From the cell containing the given text, extract its center point as [x, y] coordinate. 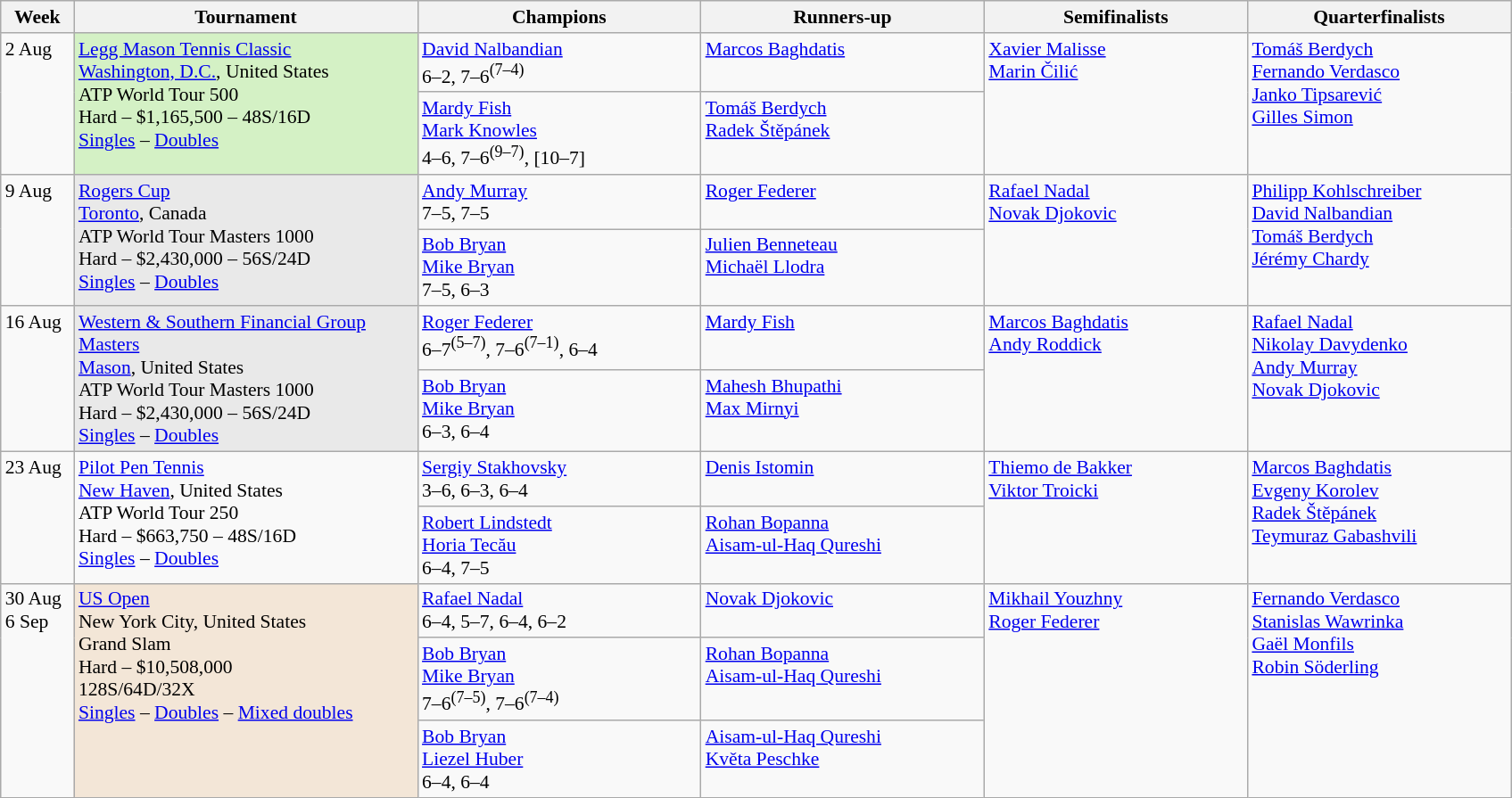
Marcos Baghdatis Andy Roddick [1115, 380]
Denis Istomin [843, 480]
23 Aug [37, 518]
Marcos Baghdatis [843, 62]
Bob Bryan Mike Bryan6–3, 6–4 [559, 411]
Thiemo de Bakker Viktor Troicki [1115, 518]
Runners-up [843, 17]
Tournament [246, 17]
9 Aug [37, 241]
Bob Bryan Liezel Huber6–4, 6–4 [559, 760]
Julien Benneteau Michaël Llodra [843, 267]
Champions [559, 17]
Quarterfinalists [1379, 17]
Legg Mason Tennis Classic Washington, D.C., United StatesATP World Tour 500Hard – $1,165,500 – 48S/16DSingles – Doubles [246, 103]
Robert Lindstedt Horia Tecău6–4, 7–5 [559, 546]
Rogers Cup Toronto, CanadaATP World Tour Masters 1000Hard – $2,430,000 – 56S/24DSingles – Doubles [246, 241]
Fernando Verdasco Stanislas Wawrinka Gaël Monfils Robin Söderling [1379, 691]
Mardy Fish Mark Knowles4–6, 7–6(9–7), [10–7] [559, 134]
Mardy Fish [843, 339]
Xavier Malisse Marin Čilić [1115, 103]
Andy Murray7–5, 7–5 [559, 202]
Sergiy Stakhovsky 3–6, 6–3, 6–4 [559, 480]
Novak Djokovic [843, 612]
Semifinalists [1115, 17]
Rafael Nadal6–4, 5–7, 6–4, 6–2 [559, 612]
Bob Bryan Mike Bryan 7–6(7–5), 7–6(7–4) [559, 679]
Bob Bryan Mike Bryan7–5, 6–3 [559, 267]
Pilot Pen Tennis New Haven, United StatesATP World Tour 250Hard – $663,750 – 48S/16DSingles – Doubles [246, 518]
Philipp Kohlschreiber David Nalbandian Tomáš Berdych Jérémy Chardy [1379, 241]
US Open New York City, United StatesGrand SlamHard – $10,508,000128S/64D/32XSingles – Doubles – Mixed doubles [246, 691]
Tomáš Berdych Fernando Verdasco Janko Tipsarević Gilles Simon [1379, 103]
Rafael Nadal Nikolay Davydenko Andy Murray Novak Djokovic [1379, 380]
Rafael Nadal Novak Djokovic [1115, 241]
Roger Federer [843, 202]
30 Aug 6 Sep [37, 691]
Western & Southern Financial Group Masters Mason, United StatesATP World Tour Masters 1000Hard – $2,430,000 – 56S/24DSingles – Doubles [246, 380]
Mikhail Youzhny Roger Federer [1115, 691]
16 Aug [37, 380]
Mahesh Bhupathi Max Mirnyi [843, 411]
Week [37, 17]
Tomáš Berdych Radek Štěpánek [843, 134]
David Nalbandian6–2, 7–6(7–4) [559, 62]
Roger Federer6–7(5–7), 7–6(7–1), 6–4 [559, 339]
Aisam-ul-Haq Qureshi Květa Peschke [843, 760]
Marcos Baghdatis Evgeny Korolev Radek Štěpánek Teymuraz Gabashvili [1379, 518]
2 Aug [37, 103]
